Output the [x, y] coordinate of the center of the cell containing the given text.  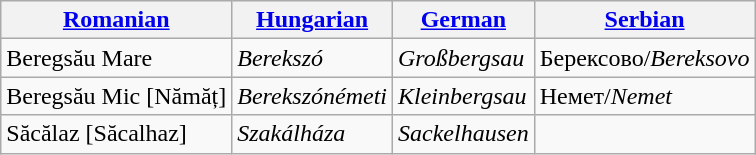
Berekszónémeti [312, 96]
Kleinbergsau [464, 96]
Romanian [116, 20]
Берексово/Bereksovo [644, 58]
Hungarian [312, 20]
Beregsău Mare [116, 58]
Szakálháza [312, 134]
Serbian [644, 20]
Немет/Nemet [644, 96]
Sackelhausen [464, 134]
Beregsău Mic [Nămăț] [116, 96]
Großbergsau [464, 58]
Berekszó [312, 58]
German [464, 20]
Săcălaz [Săcalhaz] [116, 134]
